From the cell containing the given text, extract its center point as (X, Y) coordinate. 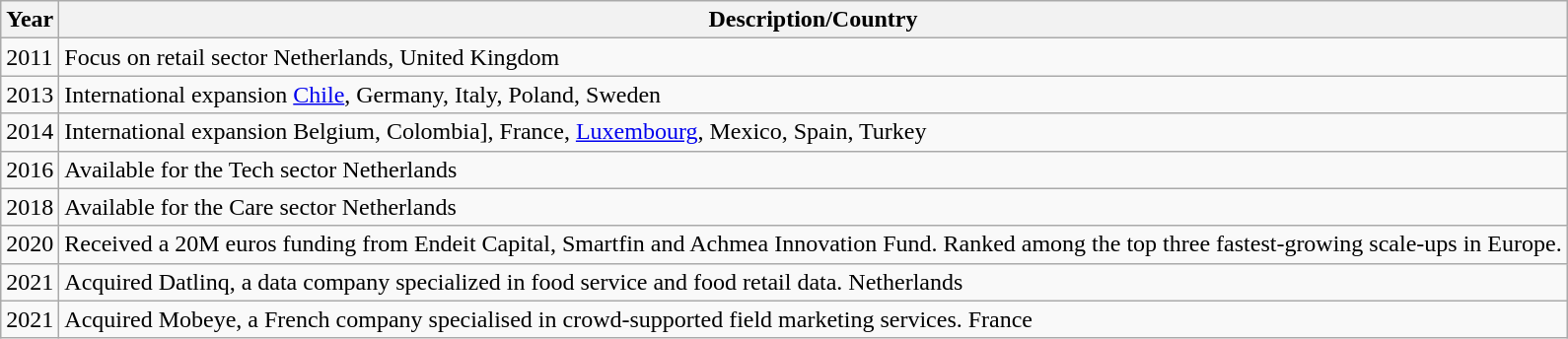
Available for the Care sector Netherlands (813, 207)
2013 (30, 95)
2016 (30, 169)
2020 (30, 244)
Year (30, 20)
Available for the Tech sector Netherlands (813, 169)
Acquired Mobeye, a French company specialised in crowd-supported field marketing services. France (813, 319)
2011 (30, 57)
2014 (30, 132)
International expansion Chile, Germany, Italy, Poland, Sweden (813, 95)
Focus on retail sector Netherlands, United Kingdom (813, 57)
International expansion Belgium, Colombia], France, Luxembourg, Mexico, Spain, Turkey (813, 132)
Description/Country (813, 20)
Acquired Datlinq, a data company specialized in food service and food retail data. Netherlands (813, 282)
2018 (30, 207)
